Locate the cell with the specified text and output its [x, y] center coordinate. 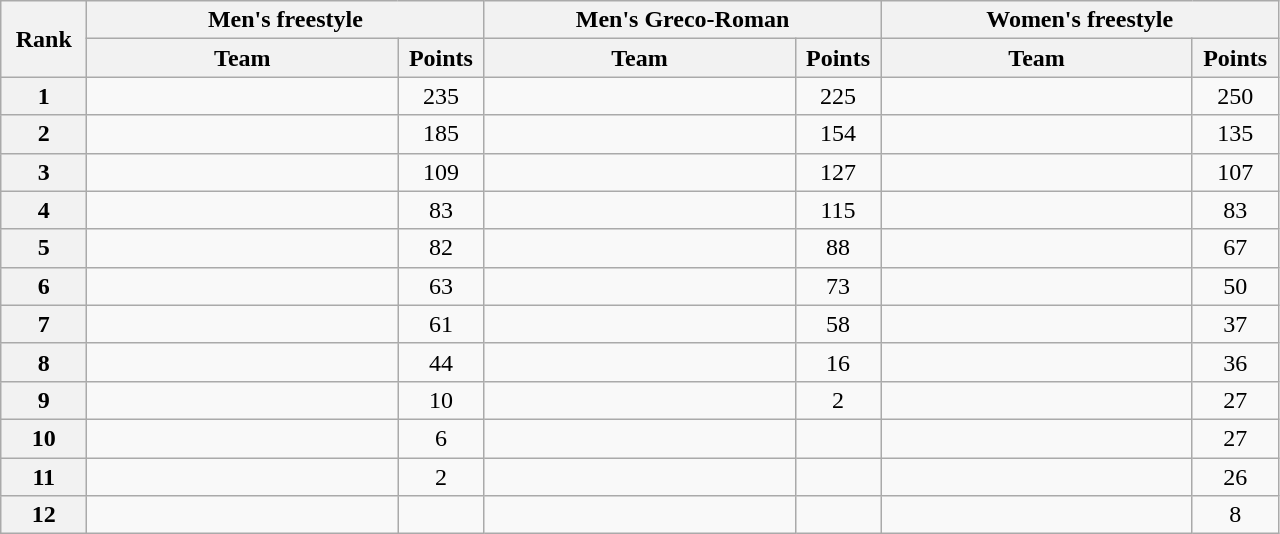
5 [44, 248]
9 [44, 400]
37 [1235, 324]
63 [441, 286]
185 [441, 134]
88 [838, 248]
67 [1235, 248]
235 [441, 96]
26 [1235, 477]
3 [44, 172]
61 [441, 324]
73 [838, 286]
Rank [44, 39]
4 [44, 210]
135 [1235, 134]
7 [44, 324]
58 [838, 324]
36 [1235, 362]
154 [838, 134]
109 [441, 172]
127 [838, 172]
82 [441, 248]
Women's freestyle [1080, 20]
Men's Greco-Roman [682, 20]
44 [441, 362]
250 [1235, 96]
1 [44, 96]
225 [838, 96]
Men's freestyle [286, 20]
107 [1235, 172]
12 [44, 515]
16 [838, 362]
115 [838, 210]
50 [1235, 286]
11 [44, 477]
